Locate the cell with the specified text and output its (x, y) center coordinate. 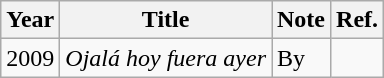
Note (302, 20)
2009 (30, 58)
By (302, 58)
Title (166, 20)
Year (30, 20)
Ref. (358, 20)
Ojalá hoy fuera ayer (166, 58)
